Identify which cell holds the provided text, then report its (x, y) central coordinate. 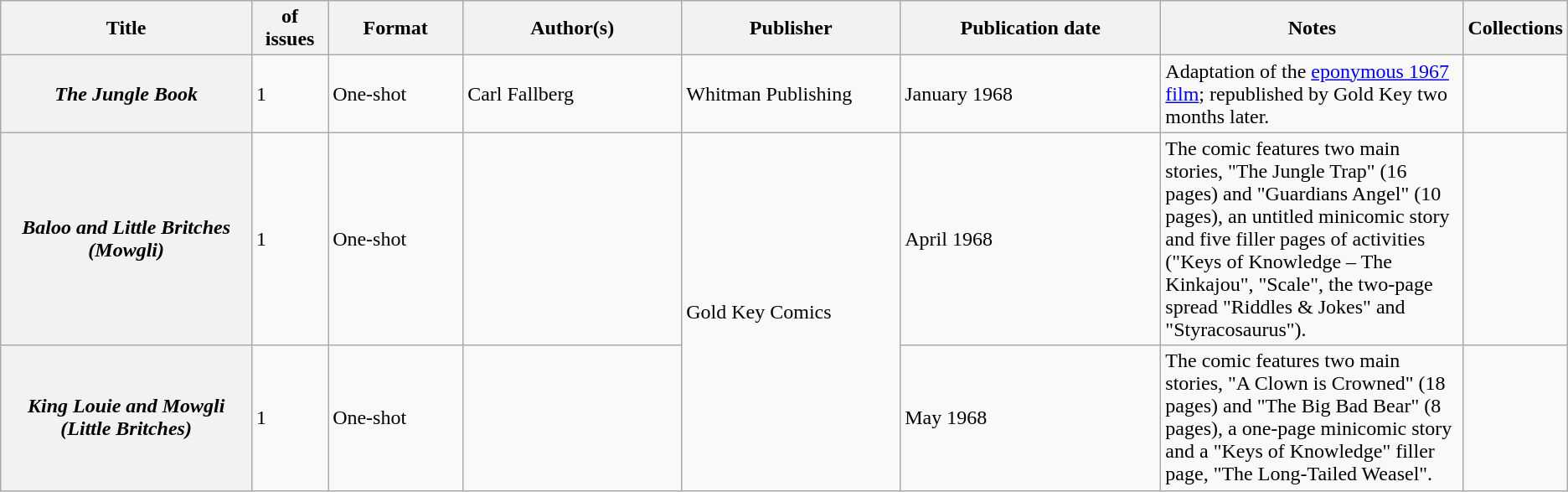
Publisher (791, 28)
Author(s) (573, 28)
Gold Key Comics (791, 312)
Adaptation of the eponymous 1967 film; republished by Gold Key two months later. (1312, 94)
January 1968 (1030, 94)
Collections (1515, 28)
Format (395, 28)
Notes (1312, 28)
May 1968 (1030, 417)
of issues (290, 28)
Title (126, 28)
Baloo and Little Britches (Mowgli) (126, 239)
Publication date (1030, 28)
The Jungle Book (126, 94)
April 1968 (1030, 239)
King Louie and Mowgli (Little Britches) (126, 417)
Carl Fallberg (573, 94)
Whitman Publishing (791, 94)
